Capture the cell that displays the provided text and extract its (x, y) central coordinate. 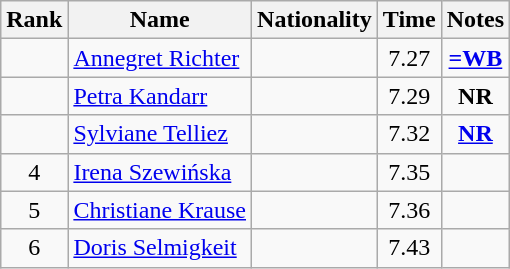
Doris Selmigkeit (160, 248)
Notes (475, 20)
Annegret Richter (160, 58)
Sylviane Telliez (160, 134)
Rank (34, 20)
Christiane Krause (160, 210)
7.29 (409, 96)
Nationality (315, 20)
=WB (475, 58)
7.36 (409, 210)
7.27 (409, 58)
Name (160, 20)
7.35 (409, 172)
Time (409, 20)
6 (34, 248)
Petra Kandarr (160, 96)
7.43 (409, 248)
5 (34, 210)
Irena Szewińska (160, 172)
4 (34, 172)
7.32 (409, 134)
